Return [X, Y] of the center of cell containing provided text 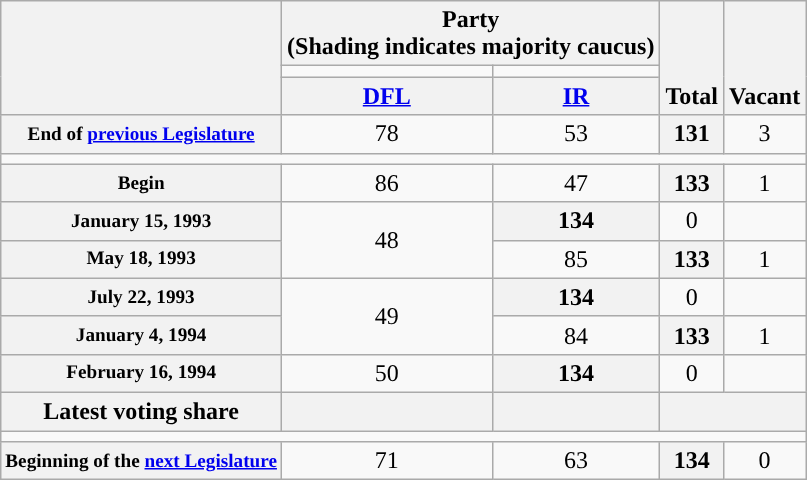
71 [388, 461]
Vacant [764, 58]
53 [576, 134]
47 [576, 183]
85 [576, 259]
February 16, 1994 [142, 373]
End of previous Legislature [142, 134]
Latest voting share [142, 411]
63 [576, 461]
86 [388, 183]
84 [576, 335]
DFL [388, 96]
48 [388, 240]
50 [388, 373]
May 18, 1993 [142, 259]
49 [388, 316]
IR [576, 96]
Beginning of the next Legislature [142, 461]
Party (Shading indicates majority caucus) [471, 34]
3 [764, 134]
July 22, 1993 [142, 297]
131 [692, 134]
Begin [142, 183]
78 [388, 134]
January 15, 1993 [142, 221]
January 4, 1994 [142, 335]
Total [692, 58]
